Pinpoint the cell where the given text exists, returning its [x, y] midpoint coordinate. 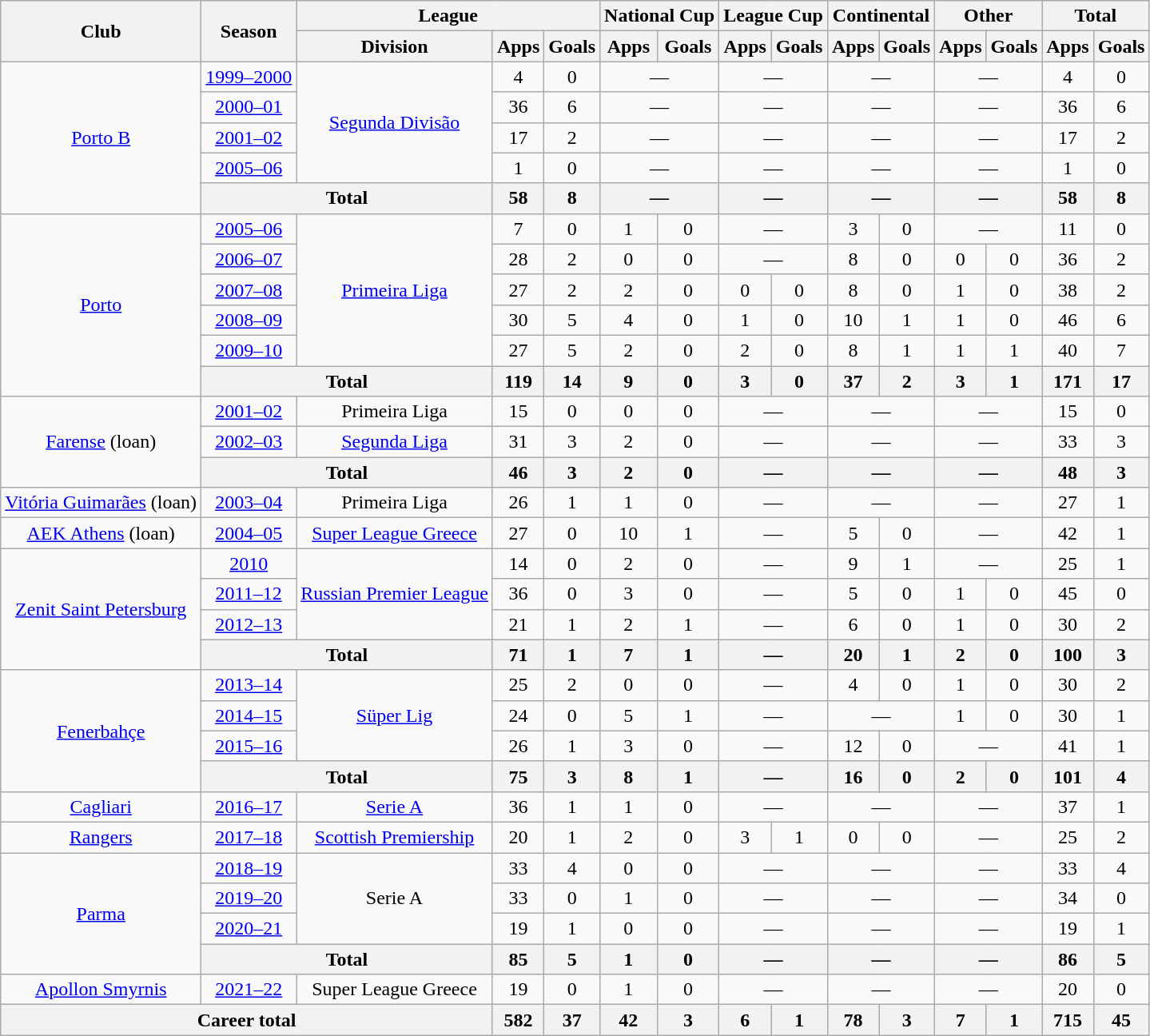
League Cup [774, 16]
71 [518, 655]
101 [1068, 776]
Club [101, 31]
31 [518, 442]
715 [1068, 1020]
National Cup [660, 16]
Division [395, 46]
2020–21 [249, 929]
2010 [249, 564]
2013–14 [249, 685]
2002–03 [249, 442]
28 [518, 259]
2017–18 [249, 837]
Fenerbahçe [101, 731]
2006–07 [249, 259]
2021–22 [249, 990]
2018–19 [249, 867]
Season [249, 31]
Zenit Saint Petersburg [101, 609]
2019–20 [249, 899]
1999–2000 [249, 77]
86 [1068, 959]
38 [1068, 289]
78 [853, 1020]
Süper Lig [395, 715]
Porto B [101, 137]
2003–04 [249, 503]
Russian Premier League [395, 594]
40 [1068, 350]
2008–09 [249, 320]
Vitória Guimarães (loan) [101, 503]
2011–12 [249, 594]
Rangers [101, 837]
11 [1068, 229]
Farense (loan) [101, 442]
2014–15 [249, 715]
2012–13 [249, 624]
Segunda Divisão [395, 122]
100 [1068, 655]
2015–16 [249, 746]
Segunda Liga [395, 442]
Porto [101, 305]
2009–10 [249, 350]
League [448, 16]
Continental [881, 16]
Cagliari [101, 807]
41 [1068, 746]
171 [1068, 381]
75 [518, 776]
2004–05 [249, 533]
34 [1068, 899]
Parma [101, 913]
21 [518, 624]
Apollon Smyrnis [101, 990]
119 [518, 381]
AEK Athens (loan) [101, 533]
24 [518, 715]
Career total [247, 1020]
48 [1068, 472]
85 [518, 959]
2007–08 [249, 289]
16 [853, 776]
2016–17 [249, 807]
12 [853, 746]
Scottish Premiership [395, 837]
582 [518, 1020]
2000–01 [249, 107]
Other [989, 16]
